From the cell containing the given text, extract its center point as (X, Y) coordinate. 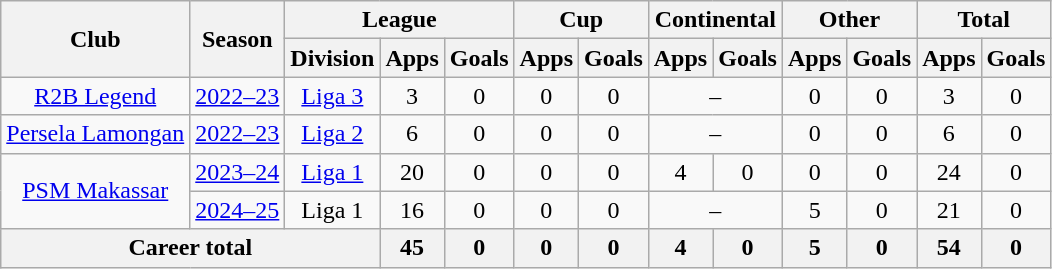
Liga 2 (332, 134)
45 (412, 248)
Career total (190, 248)
Continental (715, 20)
Season (238, 39)
2023–24 (238, 172)
Cup (581, 20)
Club (96, 39)
R2B Legend (96, 96)
Liga 3 (332, 96)
24 (949, 172)
54 (949, 248)
Total (984, 20)
Division (332, 58)
16 (412, 210)
League (400, 20)
21 (949, 210)
20 (412, 172)
PSM Makassar (96, 191)
Other (849, 20)
Persela Lamongan (96, 134)
2024–25 (238, 210)
